Detect which cell encompasses the target text, then output its [X, Y] center coordinate. 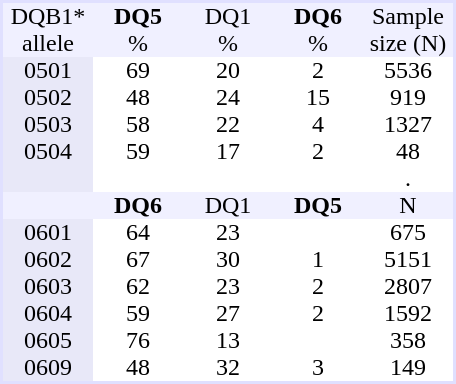
1327 [408, 124]
0504 [48, 152]
3 [318, 368]
69 [138, 70]
N [408, 206]
76 [138, 340]
32 [228, 368]
allele [48, 44]
0502 [48, 98]
DQB1* [48, 16]
size (N) [408, 44]
13 [228, 340]
0602 [48, 260]
. [408, 178]
919 [408, 98]
0501 [48, 70]
0605 [48, 340]
62 [138, 286]
358 [408, 340]
24 [228, 98]
Sample [408, 16]
15 [318, 98]
5536 [408, 70]
4 [318, 124]
20 [228, 70]
0609 [48, 368]
149 [408, 368]
58 [138, 124]
64 [138, 232]
0503 [48, 124]
17 [228, 152]
67 [138, 260]
0603 [48, 286]
0601 [48, 232]
1592 [408, 314]
1 [318, 260]
22 [228, 124]
2807 [408, 286]
30 [228, 260]
675 [408, 232]
27 [228, 314]
0604 [48, 314]
5151 [408, 260]
